Extract the [x, y] coordinate from the center of the cell holding the provided text.  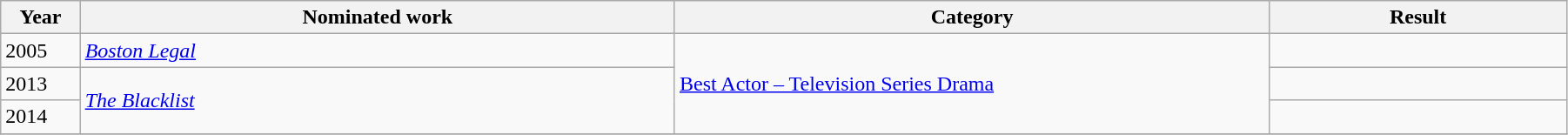
2014 [40, 117]
2013 [40, 84]
Best Actor – Television Series Drama [971, 84]
2005 [40, 51]
Nominated work [378, 17]
The Blacklist [378, 100]
Boston Legal [378, 51]
Category [971, 17]
Result [1418, 17]
Year [40, 17]
